From the cell containing the given text, extract its center point as [x, y] coordinate. 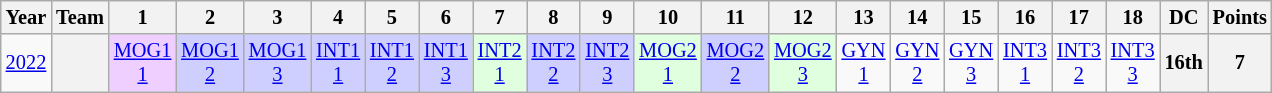
MOG11 [142, 63]
INT12 [392, 63]
6 [446, 17]
16th [1184, 63]
17 [1079, 17]
INT23 [607, 63]
8 [554, 17]
MOG13 [278, 63]
5 [392, 17]
INT21 [500, 63]
2 [210, 17]
INT13 [446, 63]
3 [278, 17]
Team [80, 17]
4 [338, 17]
12 [802, 17]
16 [1025, 17]
9 [607, 17]
INT22 [554, 63]
Points [1240, 17]
INT31 [1025, 63]
14 [917, 17]
MOG22 [736, 63]
18 [1133, 17]
15 [971, 17]
INT11 [338, 63]
MOG12 [210, 63]
GYN1 [864, 63]
GYN2 [917, 63]
MOG23 [802, 63]
13 [864, 17]
10 [668, 17]
DC [1184, 17]
1 [142, 17]
Year [26, 17]
MOG21 [668, 63]
2022 [26, 63]
INT32 [1079, 63]
11 [736, 17]
GYN3 [971, 63]
INT33 [1133, 63]
